Find where the given text appears and provide that cell's center as [x, y] coordinate. 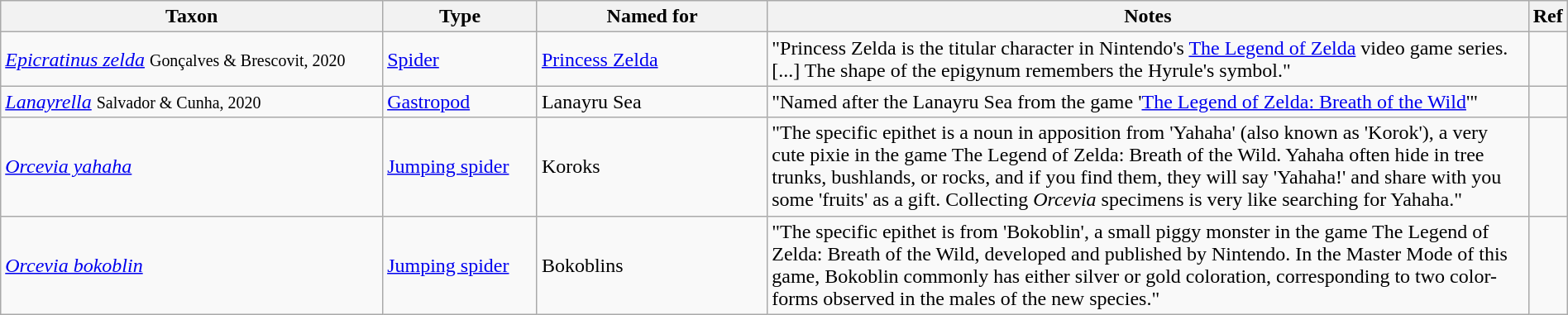
Gastropod [460, 102]
Ref [1548, 17]
Named for [652, 17]
Bokoblins [652, 265]
"Named after the Lanayru Sea from the game 'The Legend of Zelda: Breath of the Wild'" [1148, 102]
Koroks [652, 167]
Princess Zelda [652, 60]
Spider [460, 60]
Orcevia bokoblin [192, 265]
Lanayrella Salvador & Cunha, 2020 [192, 102]
Epicratinus zelda Gonçalves & Brescovit, 2020 [192, 60]
Notes [1148, 17]
Lanayru Sea [652, 102]
Taxon [192, 17]
Orcevia yahaha [192, 167]
Type [460, 17]
